Find where the given text appears and provide that cell's center as (X, Y) coordinate. 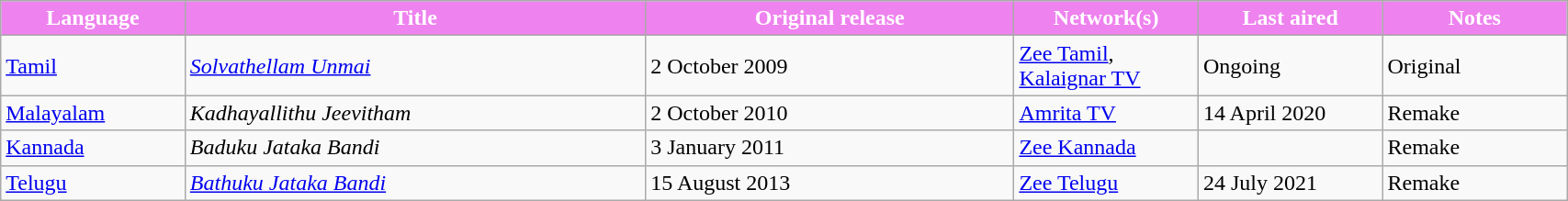
Baduku Jataka Bandi (415, 148)
2 October 2009 (830, 66)
Zee Kannada (1106, 148)
Network(s) (1106, 18)
Amrita TV (1106, 113)
Notes (1475, 18)
15 August 2013 (830, 183)
Kadhayallithu Jeevitham (415, 113)
3 January 2011 (830, 148)
Last aired (1290, 18)
Zee Telugu (1106, 183)
Solvathellam Unmai (415, 66)
24 July 2021 (1290, 183)
Zee Tamil, Kalaignar TV (1106, 66)
Telugu (94, 183)
Original (1475, 66)
Bathuku Jataka Bandi (415, 183)
2 October 2010 (830, 113)
14 April 2020 (1290, 113)
Title (415, 18)
Original release (830, 18)
Language (94, 18)
Malayalam (94, 113)
Ongoing (1290, 66)
Kannada (94, 148)
Tamil (94, 66)
